Locate the cell with the specified text and output its [X, Y] center coordinate. 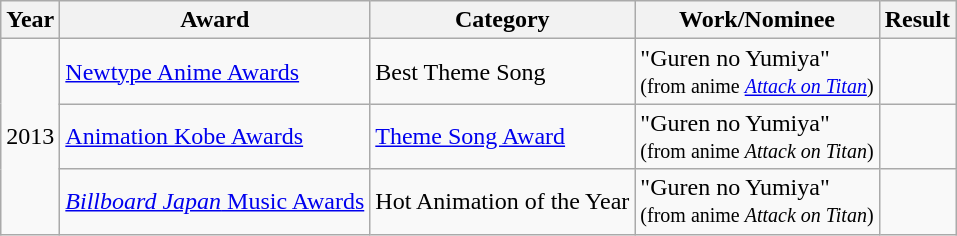
Category [502, 20]
Hot Animation of the Year [502, 202]
2013 [30, 136]
Theme Song Award [502, 136]
Animation Kobe Awards [215, 136]
Best Theme Song [502, 72]
Newtype Anime Awards [215, 72]
Billboard Japan Music Awards [215, 202]
Award [215, 20]
Work/Nominee [757, 20]
Result [917, 20]
Year [30, 20]
